Output the [x, y] coordinate of the center of the cell containing the given text.  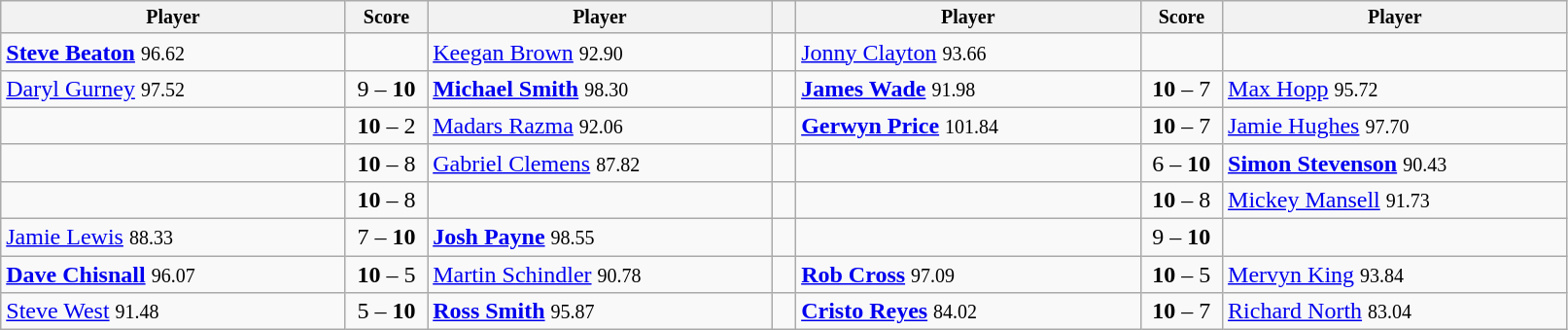
Rob Cross 97.09 [968, 275]
Simon Stevenson 90.43 [1395, 163]
Daryl Gurney 97.52 [173, 89]
Michael Smith 98.30 [600, 89]
Max Hopp 95.72 [1395, 89]
Mickey Mansell 91.73 [1395, 200]
James Wade 91.98 [968, 89]
Mervyn King 93.84 [1395, 275]
Gerwyn Price 101.84 [968, 126]
Ross Smith 95.87 [600, 312]
Gabriel Clemens 87.82 [600, 163]
6 – 10 [1181, 163]
Steve West 91.48 [173, 312]
Keegan Brown 92.90 [600, 52]
Dave Chisnall 96.07 [173, 275]
Josh Payne 98.55 [600, 238]
Richard North 83.04 [1395, 312]
10 – 2 [386, 126]
Madars Razma 92.06 [600, 126]
Steve Beaton 96.62 [173, 52]
7 – 10 [386, 238]
Jamie Hughes 97.70 [1395, 126]
Jonny Clayton 93.66 [968, 52]
Jamie Lewis 88.33 [173, 238]
Martin Schindler 90.78 [600, 275]
5 – 10 [386, 312]
Cristo Reyes 84.02 [968, 312]
